Return [X, Y] of the center of cell containing provided text 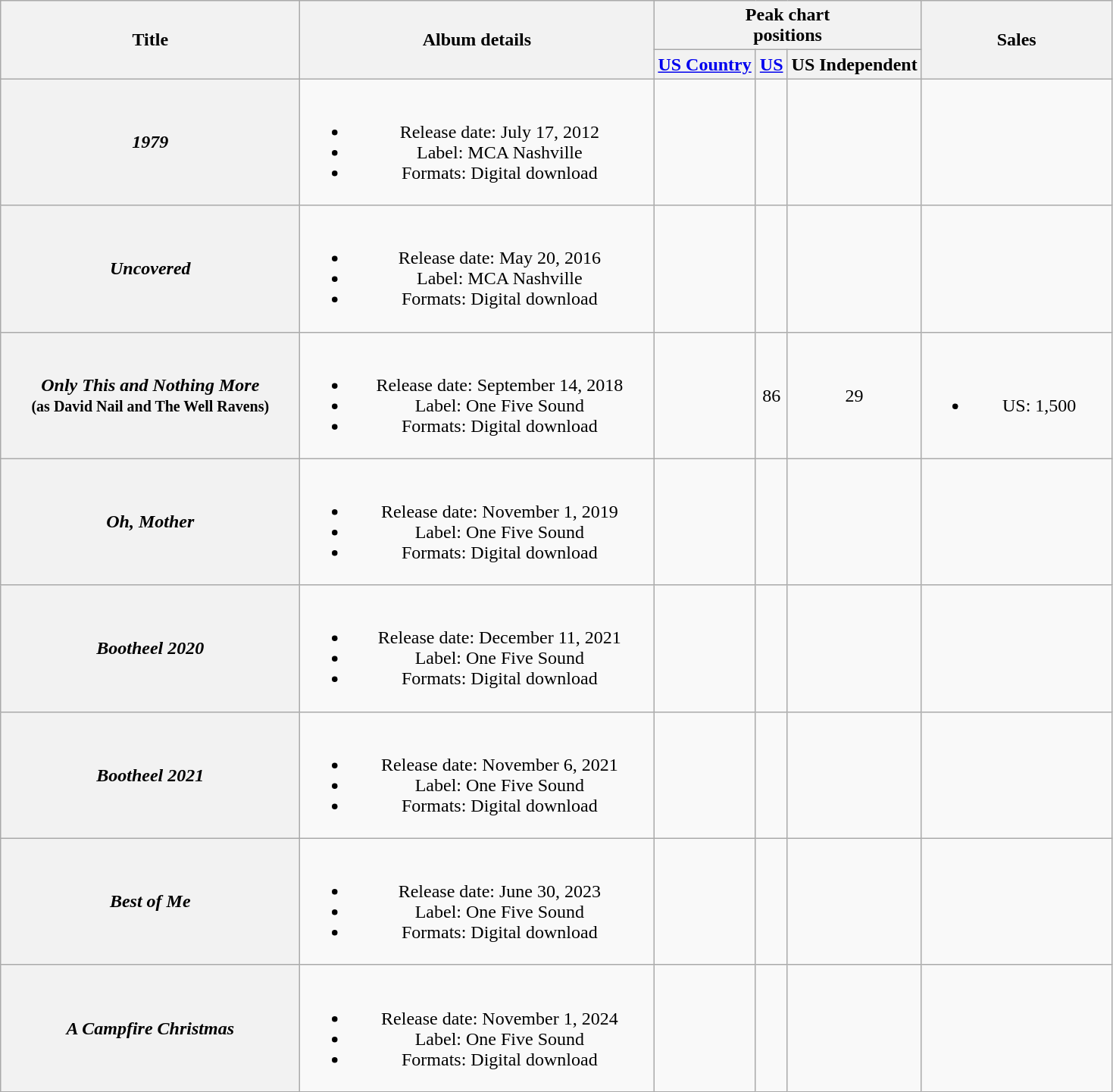
Best of Me [150, 902]
Oh, Mother [150, 521]
Release date: December 11, 2021Label: One Five SoundFormats: Digital download [477, 649]
Peak chartpositions [788, 26]
Release date: September 14, 2018Label: One Five SoundFormats: Digital download [477, 396]
Release date: November 6, 2021Label: One Five SoundFormats: Digital download [477, 774]
1979 [150, 142]
Release date: July 17, 2012Label: MCA NashvilleFormats: Digital download [477, 142]
Release date: November 1, 2019Label: One Five SoundFormats: Digital download [477, 521]
A Campfire Christmas [150, 1028]
Only This and Nothing More(as David Nail and The Well Ravens) [150, 396]
Release date: November 1, 2024Label: One Five SoundFormats: Digital download [477, 1028]
Release date: May 20, 2016Label: MCA NashvilleFormats: Digital download [477, 268]
Release date: June 30, 2023Label: One Five SoundFormats: Digital download [477, 902]
US: 1,500 [1017, 396]
US [771, 64]
86 [771, 396]
Uncovered [150, 268]
Bootheel 2020 [150, 649]
Sales [1017, 39]
Album details [477, 39]
Bootheel 2021 [150, 774]
Title [150, 39]
US Country [705, 64]
US Independent [855, 64]
29 [855, 396]
